Extract the [x, y] coordinate from the center of the cell holding the provided text.  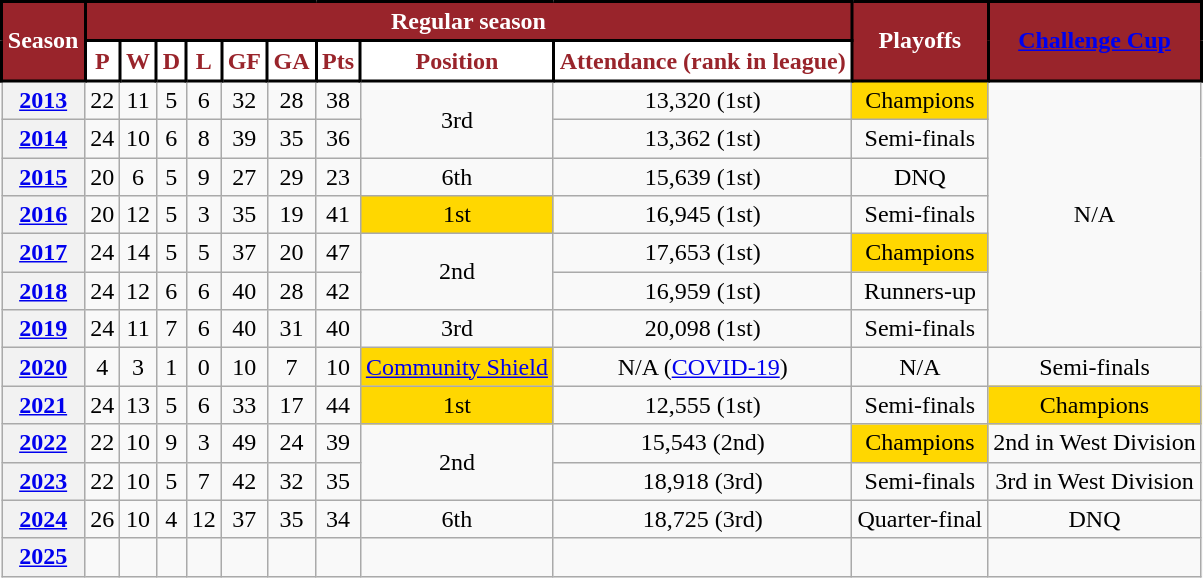
Community Shield [456, 367]
18,725 (3rd) [702, 519]
2014 [44, 138]
Challenge Cup [1094, 42]
17,653 (1st) [702, 253]
31 [292, 329]
41 [338, 215]
20,098 (1st) [702, 329]
D [171, 61]
16,959 (1st) [702, 291]
15,639 (1st) [702, 177]
2013 [44, 100]
29 [292, 177]
GF [244, 61]
2016 [44, 215]
26 [102, 519]
2021 [44, 405]
2nd in West Division [1094, 443]
2020 [44, 367]
Quarter-final [920, 519]
36 [338, 138]
19 [292, 215]
2023 [44, 481]
Pts [338, 61]
2025 [44, 557]
2015 [44, 177]
2017 [44, 253]
17 [292, 405]
1 [171, 367]
14 [138, 253]
Regular season [468, 22]
44 [338, 405]
Playoffs [920, 42]
3rd in West Division [1094, 481]
Season [44, 42]
13,362 (1st) [702, 138]
N/A (COVID-19) [702, 367]
47 [338, 253]
13 [138, 405]
13,320 (1st) [702, 100]
8 [204, 138]
Position [456, 61]
18,918 (3rd) [702, 481]
38 [338, 100]
23 [338, 177]
34 [338, 519]
2024 [44, 519]
Runners-up [920, 291]
16,945 (1st) [702, 215]
49 [244, 443]
12,555 (1st) [702, 405]
GA [292, 61]
0 [204, 367]
P [102, 61]
2018 [44, 291]
27 [244, 177]
15,543 (2nd) [702, 443]
2022 [44, 443]
W [138, 61]
L [204, 61]
Attendance (rank in league) [702, 61]
33 [244, 405]
2019 [44, 329]
